Locate the cell with the specified text and output its [X, Y] center coordinate. 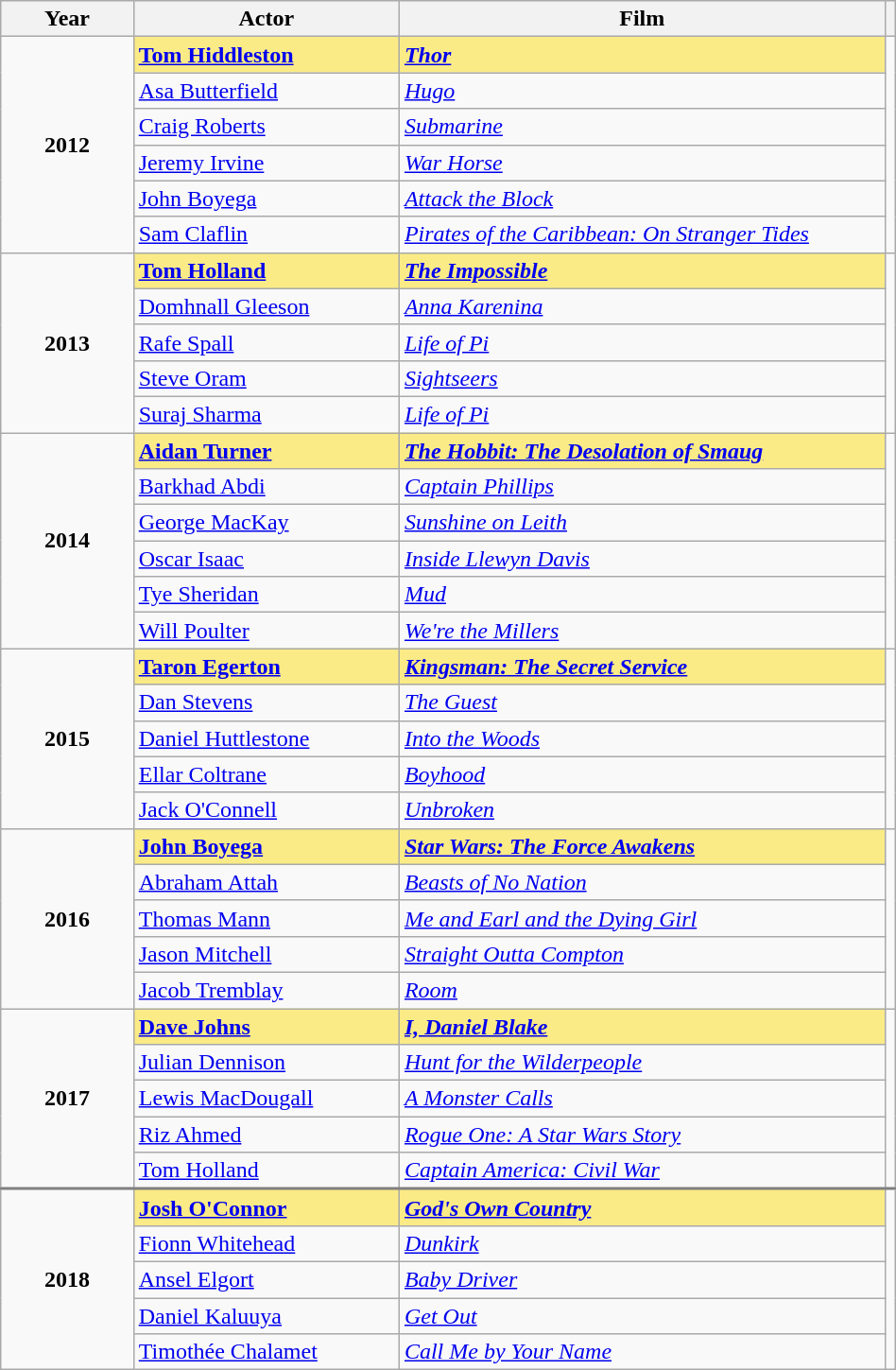
2017 [67, 1099]
George MacKay [267, 523]
Tye Sheridan [267, 595]
Oscar Isaac [267, 559]
Asa Butterfield [267, 91]
Mud [642, 595]
Lewis MacDougall [267, 1099]
Sightseers [642, 378]
2018 [67, 1280]
Craig Roberts [267, 127]
Boyhood [642, 774]
Anna Karenina [642, 306]
Actor [267, 19]
Daniel Huttlestone [267, 738]
Ellar Coltrane [267, 774]
Get Out [642, 1315]
Hunt for the Wilderpeople [642, 1063]
Daniel Kaluuya [267, 1315]
2016 [67, 918]
Thomas Mann [267, 918]
Baby Driver [642, 1279]
The Guest [642, 702]
Star Wars: The Force Awakens [642, 846]
Will Poulter [267, 631]
Jason Mitchell [267, 954]
Call Me by Your Name [642, 1352]
Dave Johns [267, 1026]
Fionn Whitehead [267, 1243]
Kingsman: The Secret Service [642, 667]
God's Own Country [642, 1208]
Domhnall Gleeson [267, 306]
Jack O'Connell [267, 810]
Abraham Attah [267, 882]
2014 [67, 541]
The Impossible [642, 270]
Taron Egerton [267, 667]
Inside Llewyn Davis [642, 559]
Into the Woods [642, 738]
Ansel Elgort [267, 1279]
Suraj Sharma [267, 414]
Year [67, 19]
Thor [642, 55]
2013 [67, 342]
I, Daniel Blake [642, 1026]
A Monster Calls [642, 1099]
Room [642, 990]
Beasts of No Nation [642, 882]
Captain Phillips [642, 487]
Rogue One: A Star Wars Story [642, 1135]
Barkhad Abdi [267, 487]
Dunkirk [642, 1243]
Unbroken [642, 810]
Pirates of the Caribbean: On Stranger Tides [642, 234]
2015 [67, 738]
Timothée Chalamet [267, 1352]
The Hobbit: The Desolation of Smaug [642, 451]
Riz Ahmed [267, 1135]
Sam Claflin [267, 234]
Josh O'Connor [267, 1208]
2012 [67, 145]
Julian Dennison [267, 1063]
Jacob Tremblay [267, 990]
Tom Hiddleston [267, 55]
Me and Earl and the Dying Girl [642, 918]
War Horse [642, 163]
Aidan Turner [267, 451]
Captain America: Civil War [642, 1171]
Submarine [642, 127]
Dan Stevens [267, 702]
Jeremy Irvine [267, 163]
Straight Outta Compton [642, 954]
Film [642, 19]
Hugo [642, 91]
Steve Oram [267, 378]
Rafe Spall [267, 342]
Attack the Block [642, 199]
We're the Millers [642, 631]
Sunshine on Leith [642, 523]
